Output the (x, y) coordinate of the center of the cell containing the given text.  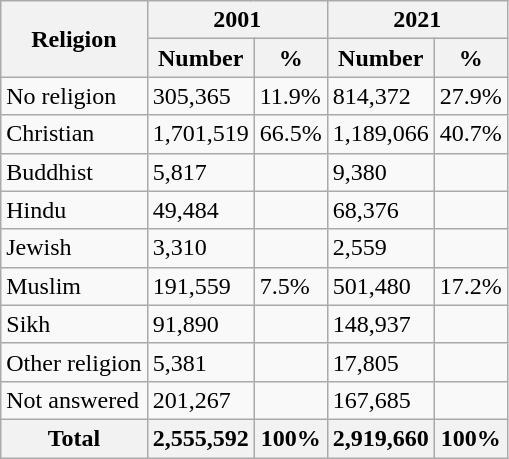
Religion (74, 39)
Other religion (74, 362)
1,701,519 (200, 134)
68,376 (380, 210)
11.9% (290, 96)
49,484 (200, 210)
5,817 (200, 172)
2001 (237, 20)
Sikh (74, 324)
7.5% (290, 286)
1,189,066 (380, 134)
305,365 (200, 96)
Total (74, 438)
66.5% (290, 134)
Not answered (74, 400)
2,555,592 (200, 438)
2,919,660 (380, 438)
5,381 (200, 362)
148,937 (380, 324)
91,890 (200, 324)
Hindu (74, 210)
40.7% (470, 134)
3,310 (200, 248)
Buddhist (74, 172)
814,372 (380, 96)
191,559 (200, 286)
Jewish (74, 248)
Muslim (74, 286)
No religion (74, 96)
9,380 (380, 172)
201,267 (200, 400)
17.2% (470, 286)
27.9% (470, 96)
17,805 (380, 362)
Christian (74, 134)
167,685 (380, 400)
2021 (417, 20)
2,559 (380, 248)
501,480 (380, 286)
